Search for the cell housing the specified text and yield its (x, y) center coordinate. 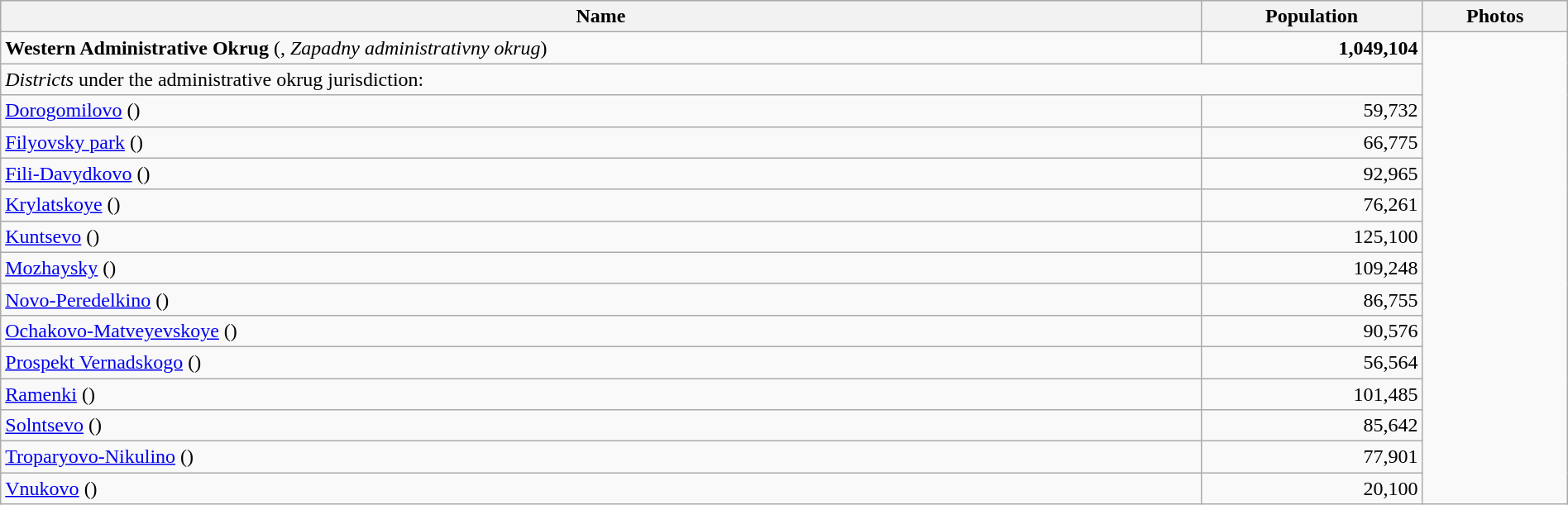
Vnukovo () (600, 488)
86,755 (1312, 299)
Troparyovo-Nikulino () (600, 457)
59,732 (1312, 111)
109,248 (1312, 268)
77,901 (1312, 457)
Solntsevo () (600, 426)
Ochakovo-Matveyevskoye () (600, 331)
56,564 (1312, 362)
Krylatskoye () (600, 205)
101,485 (1312, 394)
Western Administrative Okrug (, Zapadny administrativny okrug) (600, 48)
Dorogomilovo () (600, 111)
66,775 (1312, 142)
90,576 (1312, 331)
Photos (1495, 17)
76,261 (1312, 205)
92,965 (1312, 174)
Novo-Peredelkino () (600, 299)
1,049,104 (1312, 48)
Population (1312, 17)
Kuntsevo () (600, 236)
Fili-Davydkovo () (600, 174)
Mozhaysky () (600, 268)
125,100 (1312, 236)
Filyovsky park () (600, 142)
Prospekt Vernadskogo () (600, 362)
Name (600, 17)
85,642 (1312, 426)
Districts under the administrative okrug jurisdiction: (711, 79)
20,100 (1312, 488)
Ramenki () (600, 394)
